Search for the cell housing the specified text and yield its [X, Y] center coordinate. 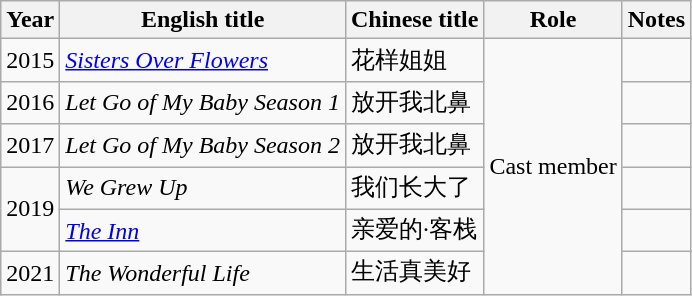
The Wonderful Life [203, 274]
2021 [30, 274]
Year [30, 20]
Let Go of My Baby Season 2 [203, 146]
生活真美好 [414, 274]
Chinese title [414, 20]
We Grew Up [203, 188]
亲爱的·客栈 [414, 230]
Let Go of My Baby Season 1 [203, 102]
Notes [656, 20]
Sisters Over Flowers [203, 60]
2019 [30, 208]
2015 [30, 60]
2016 [30, 102]
Role [553, 20]
Cast member [553, 166]
花样姐姐 [414, 60]
我们长大了 [414, 188]
English title [203, 20]
The Inn [203, 230]
2017 [30, 146]
